Return [x, y] of the center of cell containing provided text 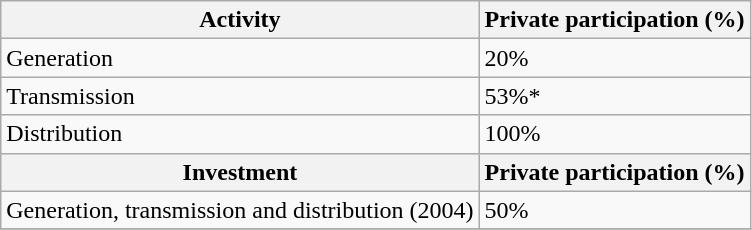
50% [614, 210]
Distribution [240, 134]
Activity [240, 20]
100% [614, 134]
Generation, transmission and distribution (2004) [240, 210]
Transmission [240, 96]
53%* [614, 96]
20% [614, 58]
Generation [240, 58]
Investment [240, 172]
